Capture the cell that displays the provided text and extract its (X, Y) central coordinate. 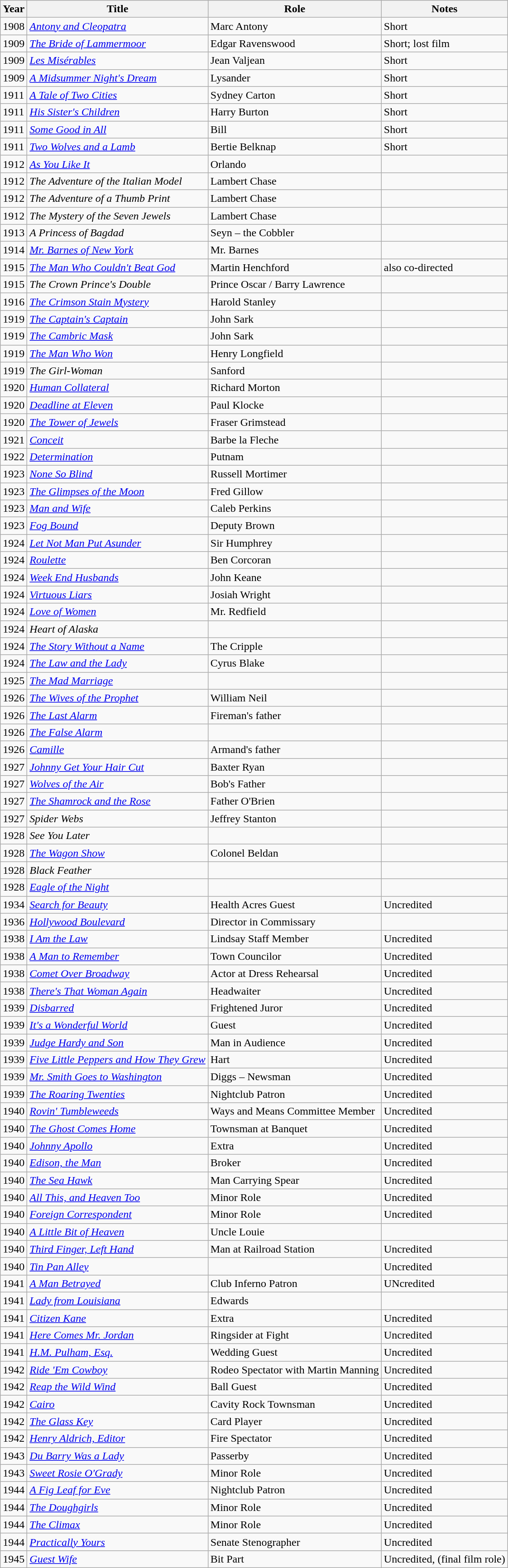
Fraser Grimstead (294, 422)
Short; lost film (445, 43)
Marc Antony (294, 26)
The Cambric Mask (118, 336)
Heart of Alaska (118, 629)
Man and Wife (118, 509)
Club Inferno Patron (294, 1283)
1922 (14, 457)
Bit Part (294, 1559)
Uncredited, (final film role) (445, 1559)
Antony and Cleopatra (118, 26)
Edgar Ravenswood (294, 43)
Conceit (118, 439)
Virtuous Liars (118, 595)
Fred Gillow (294, 491)
Sydney Carton (294, 95)
Title (118, 9)
Johnny Get Your Hair Cut (118, 767)
Bill (294, 129)
Search for Beauty (118, 905)
1913 (14, 233)
Some Good in All (118, 129)
The Bride of Lammermoor (118, 43)
Director in Commissary (294, 922)
Cyrus Blake (294, 663)
Bob's Father (294, 784)
1908 (14, 26)
Townsman at Banquet (294, 1129)
Paul Klocke (294, 405)
Lindsay Staff Member (294, 939)
Two Wolves and a Lamb (118, 147)
Sanford (294, 371)
Man Carrying Spear (294, 1180)
The Shamrock and the Rose (118, 801)
Disbarred (118, 1008)
Senate Stenographer (294, 1542)
Diggs – Newsman (294, 1077)
Passerby (294, 1456)
The Adventure of the Italian Model (118, 181)
Determination (118, 457)
The Law and the Lady (118, 663)
Seyn – the Cobbler (294, 233)
The Crimson Stain Mystery (118, 302)
Cavity Rock Townsman (294, 1404)
William Neil (294, 698)
The Crown Prince's Double (118, 285)
Role (294, 9)
Love of Women (118, 612)
Guest (294, 1025)
Orlando (294, 164)
Jean Valjean (294, 61)
The Ghost Comes Home (118, 1129)
A Man to Remember (118, 956)
A Fig Leaf for Eve (118, 1490)
also co-directed (445, 267)
There's That Woman Again (118, 991)
See You Later (118, 836)
Prince Oscar / Barry Lawrence (294, 285)
Rovin' Tumbleweeds (118, 1111)
Edwards (294, 1301)
Father O'Brien (294, 801)
Citizen Kane (118, 1318)
Frightened Juror (294, 1008)
Black Feather (118, 870)
The Mystery of the Seven Jewels (118, 216)
Reap the Wild Wind (118, 1387)
Caleb Perkins (294, 509)
The Glass Key (118, 1421)
Josiah Wright (294, 595)
Town Councilor (294, 956)
1945 (14, 1559)
Judge Hardy and Son (118, 1042)
Du Barry Was a Lady (118, 1456)
The Sea Hawk (118, 1180)
I Am the Law (118, 939)
Les Misérables (118, 61)
Harry Burton (294, 112)
Mr. Smith Goes to Washington (118, 1077)
Guest Wife (118, 1559)
UNcredited (445, 1283)
A Tale of Two Cities (118, 95)
It's a Wonderful World (118, 1025)
The Girl-Woman (118, 371)
Tin Pan Alley (118, 1266)
Here Comes Mr. Jordan (118, 1335)
Lysander (294, 78)
Ways and Means Committee Member (294, 1111)
Uncle Louie (294, 1232)
The Story Without a Name (118, 646)
Fire Spectator (294, 1439)
Camille (118, 749)
The Roaring Twenties (118, 1094)
Let Not Man Put Asunder (118, 543)
Health Acres Guest (294, 905)
The Cripple (294, 646)
Card Player (294, 1421)
Cairo (118, 1404)
1914 (14, 250)
Martin Henchford (294, 267)
The Wagon Show (118, 853)
The Last Alarm (118, 715)
Henry Aldrich, Editor (118, 1439)
Third Finger, Left Hand (118, 1249)
A Little Bit of Heaven (118, 1232)
None So Blind (118, 474)
Bertie Belknap (294, 147)
Armand's father (294, 749)
Richard Morton (294, 388)
The Doughgirls (118, 1507)
Mr. Barnes of New York (118, 250)
Eagle of the Night (118, 887)
Sweet Rosie O'Grady (118, 1473)
Russell Mortimer (294, 474)
Ball Guest (294, 1387)
As You Like It (118, 164)
Deadline at Eleven (118, 405)
Deputy Brown (294, 526)
1934 (14, 905)
Hart (294, 1060)
The Adventure of a Thumb Print (118, 198)
Actor at Dress Rehearsal (294, 973)
Practically Yours (118, 1542)
The Captain's Captain (118, 319)
A Midsummer Night's Dream (118, 78)
The Man Who Won (118, 353)
H.M. Pulham, Esq. (118, 1353)
Hollywood Boulevard (118, 922)
The Mad Marriage (118, 681)
A Princess of Bagdad (118, 233)
Man at Railroad Station (294, 1249)
1921 (14, 439)
Lady from Louisiana (118, 1301)
Jeffrey Stanton (294, 819)
Human Collateral (118, 388)
The Climax (118, 1525)
Baxter Ryan (294, 767)
Sir Humphrey (294, 543)
Johnny Apollo (118, 1146)
Five Little Peppers and How They Grew (118, 1060)
Man in Audience (294, 1042)
Headwaiter (294, 991)
The Wives of the Prophet (118, 698)
Year (14, 9)
Ben Corcoran (294, 560)
Ringsider at Fight (294, 1335)
John Keane (294, 577)
The Man Who Couldn't Beat God (118, 267)
All This, and Heaven Too (118, 1197)
1916 (14, 302)
Wedding Guest (294, 1353)
Edison, the Man (118, 1163)
Wolves of the Air (118, 784)
Week End Husbands (118, 577)
Broker (294, 1163)
Henry Longfield (294, 353)
Foreign Correspondent (118, 1215)
Fireman's father (294, 715)
Rodeo Spectator with Martin Manning (294, 1370)
Roulette (118, 560)
His Sister's Children (118, 112)
Ride 'Em Cowboy (118, 1370)
A Man Betrayed (118, 1283)
Harold Stanley (294, 302)
Comet Over Broadway (118, 973)
Putnam (294, 457)
Barbe la Fleche (294, 439)
The Glimpses of the Moon (118, 491)
Mr. Redfield (294, 612)
Colonel Beldan (294, 853)
Spider Webs (118, 819)
The False Alarm (118, 732)
1925 (14, 681)
The Tower of Jewels (118, 422)
Notes (445, 9)
Fog Bound (118, 526)
1936 (14, 922)
Mr. Barnes (294, 250)
